Capture the cell that displays the provided text and extract its (x, y) central coordinate. 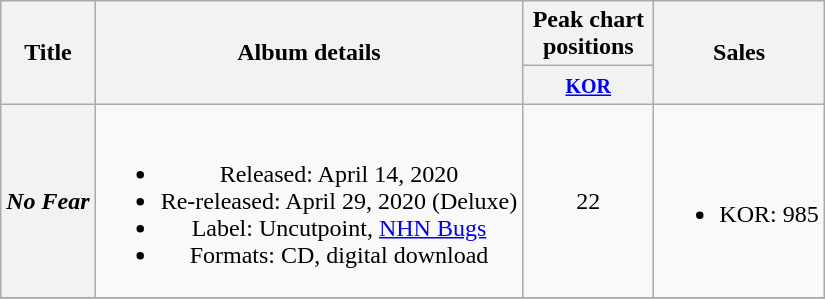
Peak chart positions (588, 34)
Title (48, 52)
Album details (309, 52)
KOR (588, 85)
KOR: 985 (739, 201)
No Fear (48, 201)
22 (588, 201)
Sales (739, 52)
Released: April 14, 2020Re-released: April 29, 2020 (Deluxe)Label: Uncutpoint, NHN BugsFormats: CD, digital download (309, 201)
